From the cell containing the given text, extract its center point as [x, y] coordinate. 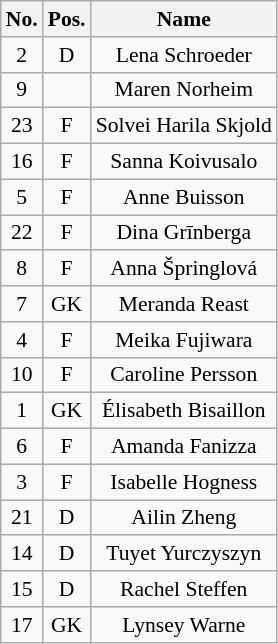
23 [22, 126]
Solvei Harila Skjold [184, 126]
Amanda Fanizza [184, 447]
Élisabeth Bisaillon [184, 411]
Caroline Persson [184, 375]
Anne Buisson [184, 197]
Name [184, 19]
17 [22, 625]
2 [22, 55]
Dina Grīnberga [184, 233]
9 [22, 90]
Tuyet Yurczyszyn [184, 554]
No. [22, 19]
Meranda Reast [184, 304]
3 [22, 482]
Pos. [67, 19]
Ailin Zheng [184, 518]
16 [22, 162]
21 [22, 518]
22 [22, 233]
Anna Špringlová [184, 269]
Sanna Koivusalo [184, 162]
8 [22, 269]
Maren Norheim [184, 90]
Rachel Steffen [184, 589]
7 [22, 304]
Isabelle Hogness [184, 482]
Lena Schroeder [184, 55]
Lynsey Warne [184, 625]
10 [22, 375]
1 [22, 411]
Meika Fujiwara [184, 340]
14 [22, 554]
15 [22, 589]
5 [22, 197]
6 [22, 447]
4 [22, 340]
